Search for the cell housing the specified text and yield its (x, y) center coordinate. 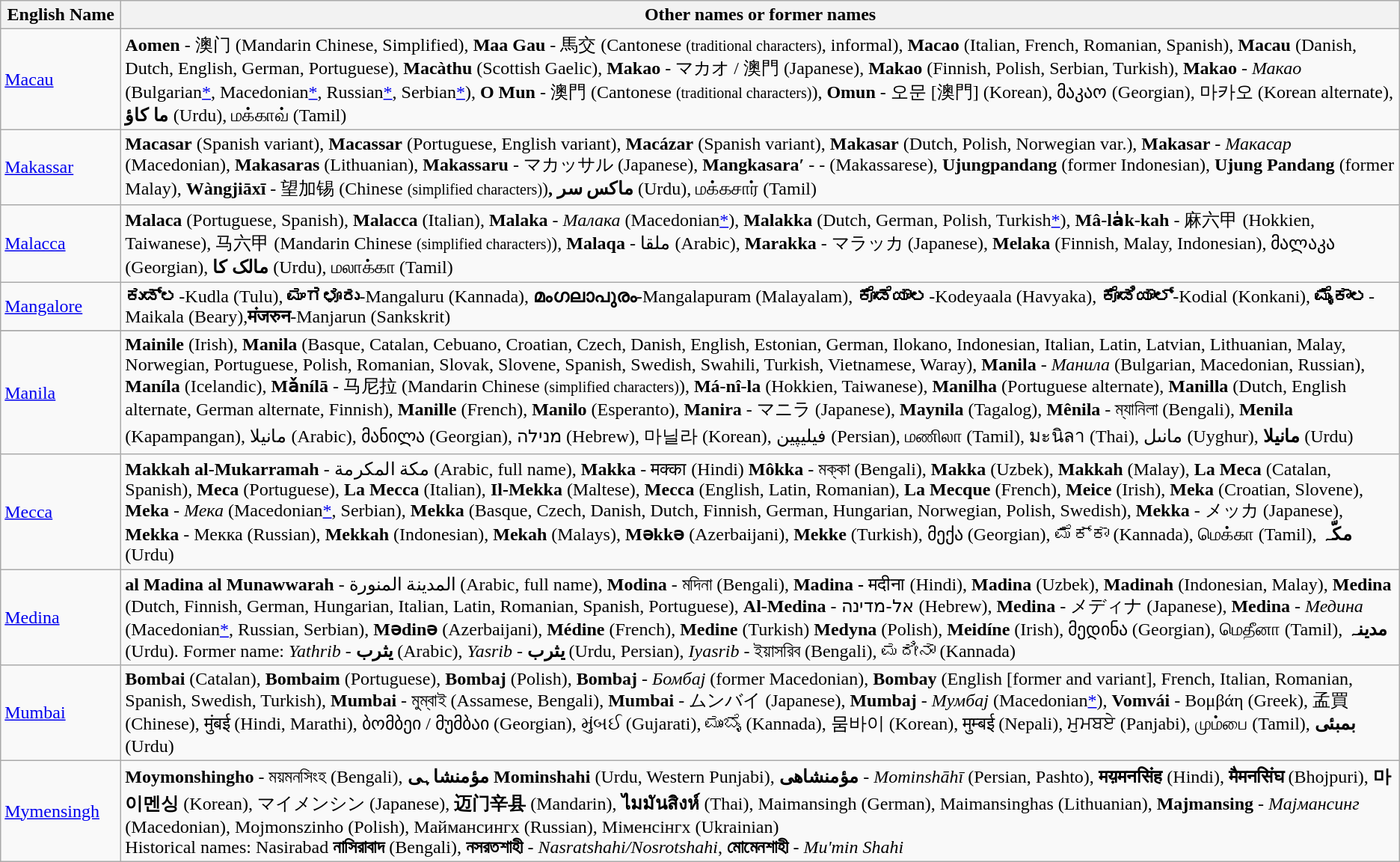
Macau (61, 79)
Manila (61, 393)
Mymensingh (61, 811)
Other names or former names (760, 15)
Malacca (61, 244)
Medina (61, 617)
English Name (61, 15)
Mecca (61, 512)
Makassar (61, 168)
Mumbai (61, 713)
Mangalore (61, 305)
